Extract the (x, y) coordinate from the center of the cell holding the provided text.  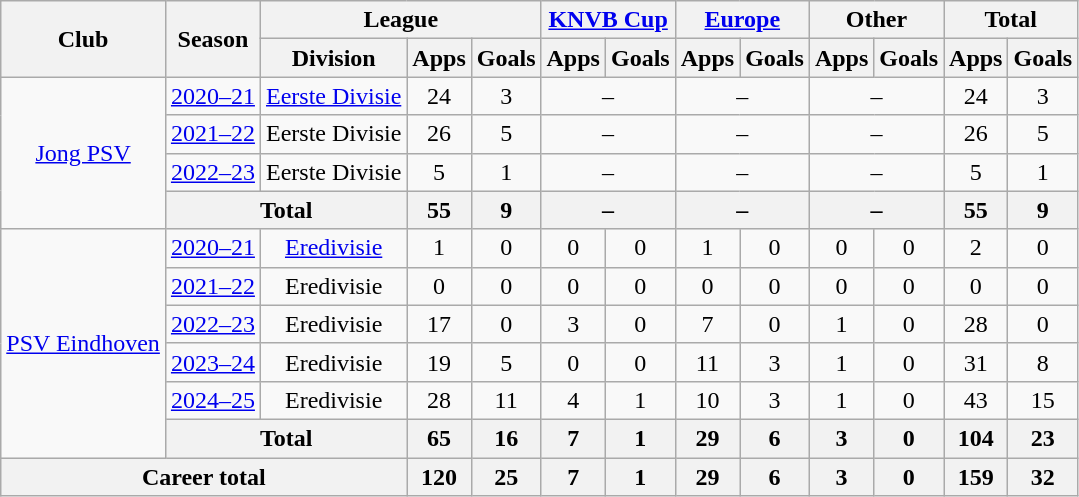
2 (976, 248)
Other (876, 20)
104 (976, 438)
25 (506, 477)
Season (212, 39)
Europe (742, 20)
Career total (204, 477)
Jong PSV (84, 153)
8 (1043, 362)
PSV Eindhoven (84, 343)
17 (439, 324)
43 (976, 400)
4 (573, 400)
2024–25 (212, 400)
120 (439, 477)
65 (439, 438)
Club (84, 39)
Division (333, 58)
16 (506, 438)
32 (1043, 477)
2023–24 (212, 362)
KNVB Cup (608, 20)
159 (976, 477)
League (400, 20)
23 (1043, 438)
10 (707, 400)
15 (1043, 400)
31 (976, 362)
19 (439, 362)
